Scan for the cell matching the given text and deliver its (X, Y) coordinate at center. 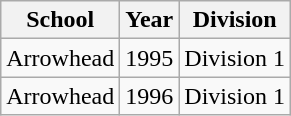
School (60, 20)
1996 (150, 96)
Year (150, 20)
1995 (150, 58)
Division (235, 20)
